Return the (X, Y) coordinate for the center point of the cell that contains the specified text.  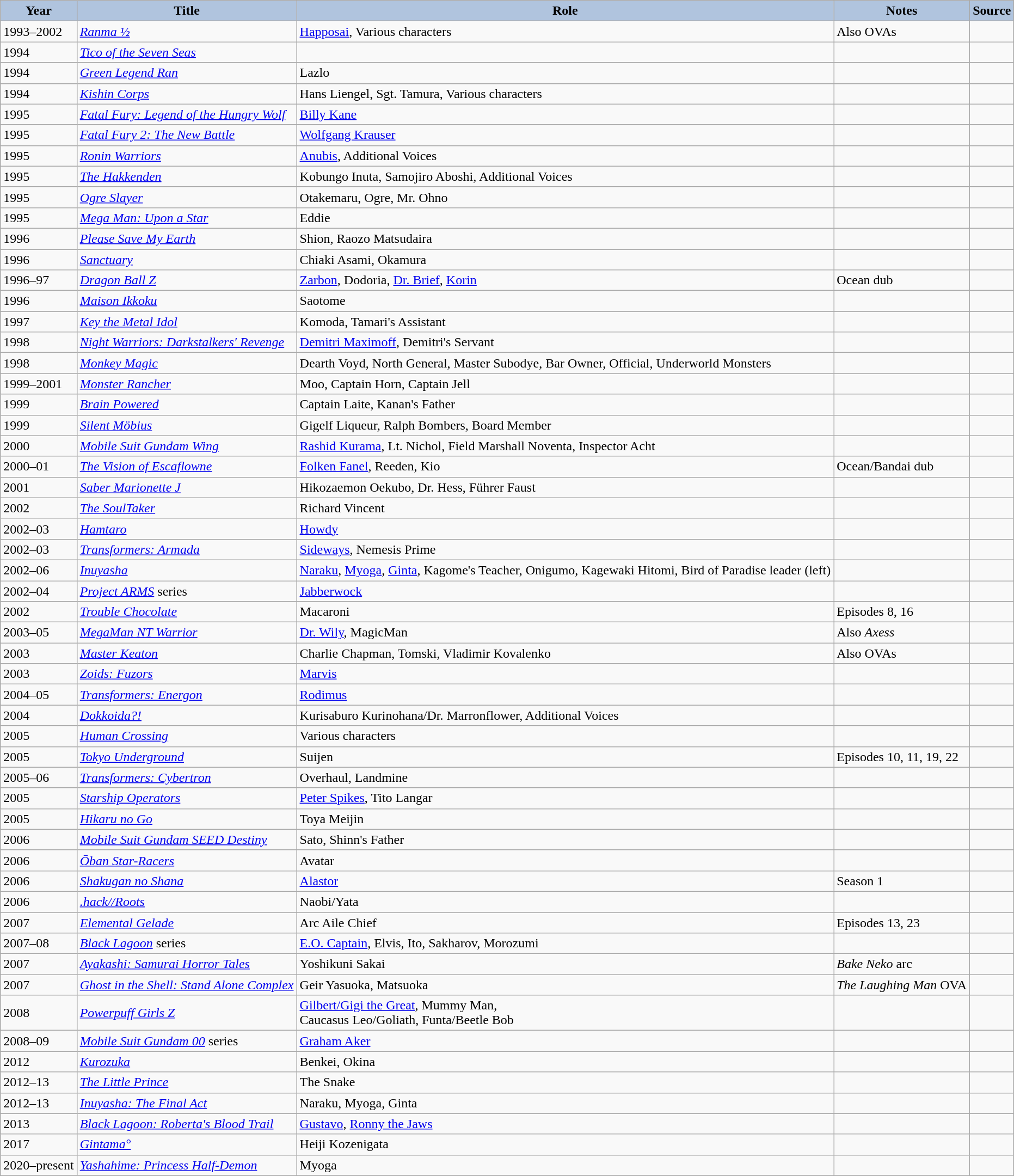
Sato, Shinn's Father (565, 840)
Ghost in the Shell: Stand Alone Complex (187, 985)
Demitri Maximoff, Demitri's Servant (565, 342)
Night Warriors: Darkstalkers' Revenge (187, 342)
Yashahime: Princess Half-Demon (187, 1165)
Ronin Warriors (187, 156)
Episodes 10, 11, 19, 22 (902, 757)
Ōban Star-Racers (187, 860)
Charlie Chapman, Tomski, Vladimir Kovalenko (565, 653)
Happosai, Various characters (565, 32)
2007–08 (39, 944)
Graham Aker (565, 1041)
Gintama° (187, 1144)
Dragon Ball Z (187, 280)
Title (187, 11)
Jabberwock (565, 591)
Wolfgang Krauser (565, 135)
Season 1 (902, 881)
Silent Möbius (187, 425)
Kishin Corps (187, 94)
2008–09 (39, 1041)
Captain Laite, Kanan's Father (565, 405)
Ocean/Bandai dub (902, 467)
Rodimus (565, 695)
Sanctuary (187, 260)
Arc Aile Chief (565, 923)
Transformers: Energon (187, 695)
2002–06 (39, 570)
Trouble Chocolate (187, 612)
Benkei, Okina (565, 1062)
Ranma ½ (187, 32)
Tokyo Underground (187, 757)
Key the Metal Idol (187, 322)
Ogre Slayer (187, 197)
Mobile Suit Gundam SEED Destiny (187, 840)
2000–01 (39, 467)
Ocean dub (902, 280)
2020–present (39, 1165)
1993–2002 (39, 32)
2001 (39, 487)
MegaMan NT Warrior (187, 633)
Inuyasha: The Final Act (187, 1103)
Kobungo Inuta, Samojiro Aboshi, Additional Voices (565, 176)
1999–2001 (39, 384)
Rashid Kurama, Lt. Nichol, Field Marshall Noventa, Inspector Acht (565, 446)
Green Legend Ran (187, 73)
Project ARMS series (187, 591)
The Vision of Escaflowne (187, 467)
Master Keaton (187, 653)
Howdy (565, 529)
Kurozuka (187, 1062)
Inuyasha (187, 570)
Suijen (565, 757)
Geir Yasuoka, Matsuoka (565, 985)
Lazlo (565, 73)
Gilbert/Gigi the Great, Mummy Man, Caucasus Leo/Goliath, Funta/Beetle Bob (565, 1013)
Gigelf Liqueur, Ralph Bombers, Board Member (565, 425)
Macaroni (565, 612)
1997 (39, 322)
1996–97 (39, 280)
Otakemaru, Ogre, Mr. Ohno (565, 197)
Brain Powered (187, 405)
Chiaki Asami, Okamura (565, 260)
Naraku, Myoga, Ginta (565, 1103)
Mobile Suit Gundam Wing (187, 446)
Dearth Voyd, North General, Master Subodye, Bar Owner, Official, Underworld Monsters (565, 363)
Moo, Captain Horn, Captain Jell (565, 384)
Hikozaemon Oekubo, Dr. Hess, Führer Faust (565, 487)
Mobile Suit Gundam 00 series (187, 1041)
Year (39, 11)
2002–04 (39, 591)
Episodes 13, 23 (902, 923)
2012 (39, 1062)
The Laughing Man OVA (902, 985)
Ayakashi: Samurai Horror Tales (187, 964)
Avatar (565, 860)
2003–05 (39, 633)
2008 (39, 1013)
Dokkoida?! (187, 715)
Naobi/Yata (565, 902)
Please Save My Earth (187, 238)
Heiji Kozenigata (565, 1144)
Fatal Fury: Legend of the Hungry Wolf (187, 114)
Tico of the Seven Seas (187, 52)
Richard Vincent (565, 508)
2005–06 (39, 777)
Notes (902, 11)
2000 (39, 446)
Hikaru no Go (187, 819)
Powerpuff Girls Z (187, 1013)
Mega Man: Upon a Star (187, 218)
Saber Marionette J (187, 487)
E.O. Captain, Elvis, Ito, Sakharov, Morozumi (565, 944)
Yoshikuni Sakai (565, 964)
Billy Kane (565, 114)
Episodes 8, 16 (902, 612)
Source (992, 11)
Fatal Fury 2: The New Battle (187, 135)
Hans Liengel, Sgt. Tamura, Various characters (565, 94)
The Little Prince (187, 1082)
Black Lagoon series (187, 944)
Bake Neko arc (902, 964)
Transformers: Cybertron (187, 777)
Maison Ikkoku (187, 301)
The Hakkenden (187, 176)
Sideways, Nemesis Prime (565, 549)
Also Axess (902, 633)
Elemental Gelade (187, 923)
Peter Spikes, Tito Langar (565, 798)
Alastor (565, 881)
Dr. Wily, MagicMan (565, 633)
Black Lagoon: Roberta's Blood Trail (187, 1124)
Hamtaro (187, 529)
Starship Operators (187, 798)
The Snake (565, 1082)
Shion, Raozo Matsudaira (565, 238)
Saotome (565, 301)
Marvis (565, 674)
Gustavo, Ronny the Jaws (565, 1124)
Folken Fanel, Reeden, Kio (565, 467)
Zarbon, Dodoria, Dr. Brief, Korin (565, 280)
Role (565, 11)
Human Crossing (187, 736)
.hack//Roots (187, 902)
Various characters (565, 736)
Monkey Magic (187, 363)
Transformers: Armada (187, 549)
Zoids: Fuzors (187, 674)
Myoga (565, 1165)
Eddie (565, 218)
2004 (39, 715)
2004–05 (39, 695)
Komoda, Tamari's Assistant (565, 322)
Anubis, Additional Voices (565, 156)
2017 (39, 1144)
Toya Meijin (565, 819)
2013 (39, 1124)
Kurisaburo Kurinohana/Dr. Marronflower, Additional Voices (565, 715)
Overhaul, Landmine (565, 777)
The SoulTaker (187, 508)
Shakugan no Shana (187, 881)
Monster Rancher (187, 384)
Naraku, Myoga, Ginta, Kagome's Teacher, Onigumo, Kagewaki Hitomi, Bird of Paradise leader (left) (565, 570)
